Provide the (X, Y) coordinate of the cell's center where the given text is located.  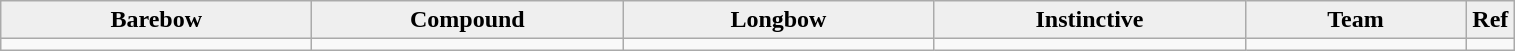
Barebow (156, 20)
Team (1356, 20)
Compound (468, 20)
Instinctive (1090, 20)
Ref (1490, 20)
Longbow (778, 20)
